Find where the given text appears and provide that cell's center as [X, Y] coordinate. 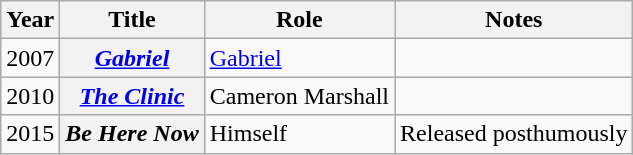
Notes [514, 20]
Year [30, 20]
Himself [299, 134]
The Clinic [132, 96]
2015 [30, 134]
2010 [30, 96]
Role [299, 20]
Title [132, 20]
Be Here Now [132, 134]
2007 [30, 58]
Released posthumously [514, 134]
Cameron Marshall [299, 96]
